Pinpoint the cell where the given text exists, returning its (X, Y) midpoint coordinate. 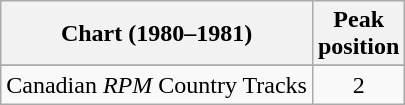
2 (358, 85)
Canadian RPM Country Tracks (157, 85)
Chart (1980–1981) (157, 34)
Peakposition (358, 34)
